Detect which cell encompasses the target text, then output its [X, Y] center coordinate. 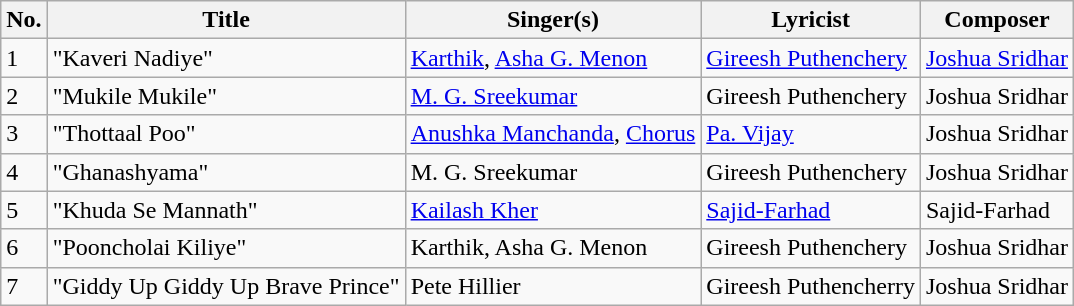
1 [24, 58]
No. [24, 20]
Gireesh Puthencherry [811, 286]
"Giddy Up Giddy Up Brave Prince" [226, 286]
"Khuda Se Mannath" [226, 210]
"Pooncholai Kiliye" [226, 248]
Kailash Kher [553, 210]
"Kaveri Nadiye" [226, 58]
Title [226, 20]
Pa. Vijay [811, 134]
Lyricist [811, 20]
Anushka Manchanda, Chorus [553, 134]
Singer(s) [553, 20]
5 [24, 210]
2 [24, 96]
Composer [996, 20]
7 [24, 286]
"Ghanashyama" [226, 172]
4 [24, 172]
3 [24, 134]
Pete Hillier [553, 286]
"Mukile Mukile" [226, 96]
6 [24, 248]
"Thottaal Poo" [226, 134]
